Return the (x, y) coordinate for the center point of the cell that contains the specified text.  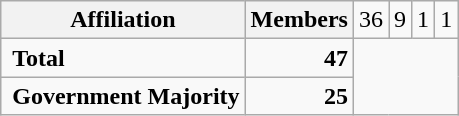
Affiliation (123, 20)
9 (400, 20)
Members (299, 20)
47 (299, 58)
36 (370, 20)
Government Majority (123, 96)
25 (299, 96)
Total (123, 58)
